Scan for the cell matching the given text and deliver its [X, Y] coordinate at center. 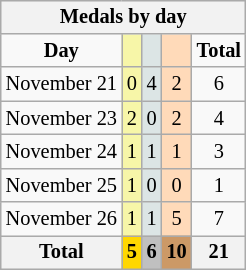
10 [177, 253]
November 21 [62, 84]
7 [219, 219]
Day [62, 51]
21 [219, 253]
3 [219, 152]
November 23 [62, 118]
November 26 [62, 219]
November 25 [62, 185]
Medals by day [124, 17]
November 24 [62, 152]
